Extract the (x, y) coordinate from the center of the cell holding the provided text.  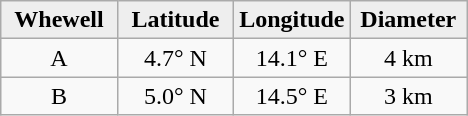
4 km (408, 58)
Diameter (408, 20)
Longitude (292, 20)
14.5° E (292, 96)
A (59, 58)
B (59, 96)
5.0° N (175, 96)
3 km (408, 96)
Whewell (59, 20)
14.1° E (292, 58)
Latitude (175, 20)
4.7° N (175, 58)
